Identify which cell holds the provided text, then report its [X, Y] central coordinate. 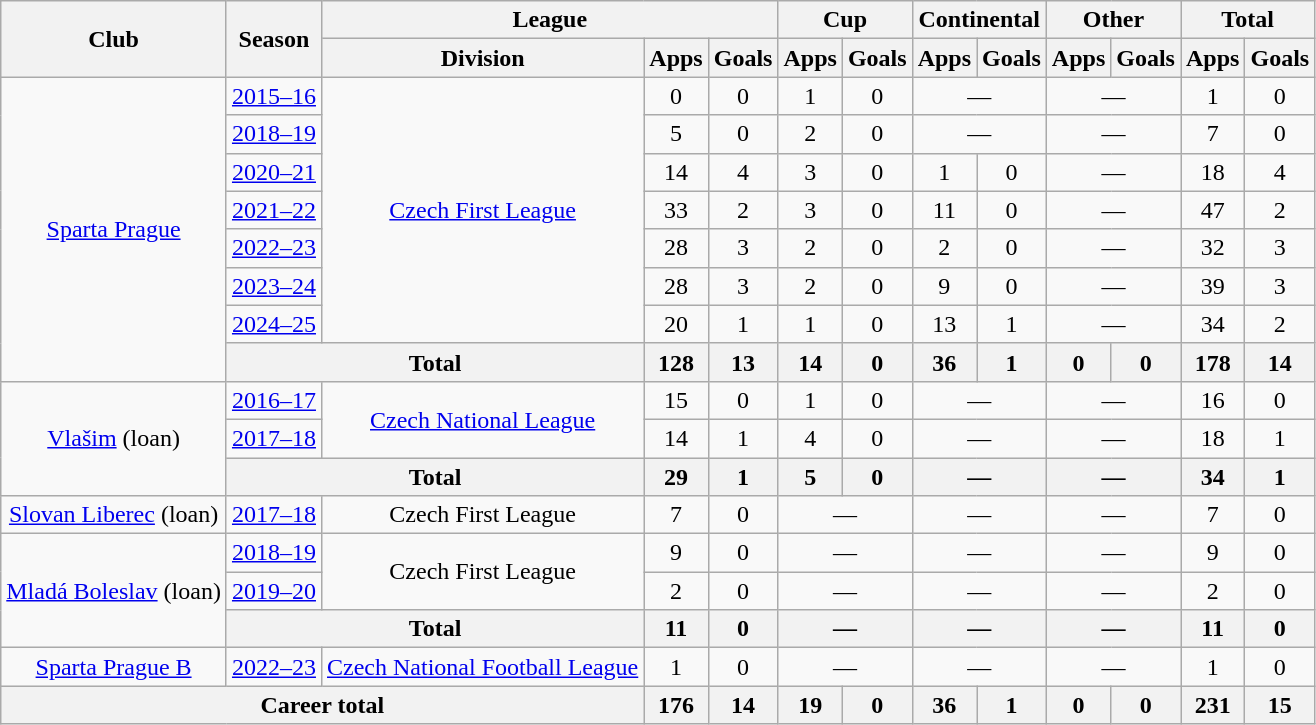
47 [1212, 210]
Sparta Prague B [114, 667]
2020–21 [274, 172]
Czech National League [482, 419]
Mladá Boleslav (loan) [114, 591]
Club [114, 39]
Cup [845, 20]
2024–25 [274, 324]
33 [676, 210]
2023–24 [274, 286]
178 [1212, 362]
2016–17 [274, 400]
16 [1212, 400]
19 [810, 705]
176 [676, 705]
29 [676, 477]
League [549, 20]
Continental [979, 20]
Division [482, 58]
128 [676, 362]
Career total [322, 705]
Other [1113, 20]
20 [676, 324]
Season [274, 39]
2021–22 [274, 210]
39 [1212, 286]
2015–16 [274, 96]
32 [1212, 248]
2019–20 [274, 591]
231 [1212, 705]
Slovan Liberec (loan) [114, 515]
Czech National Football League [482, 667]
Sparta Prague [114, 229]
Vlašim (loan) [114, 438]
